Find where the given text appears and provide that cell's center as [x, y] coordinate. 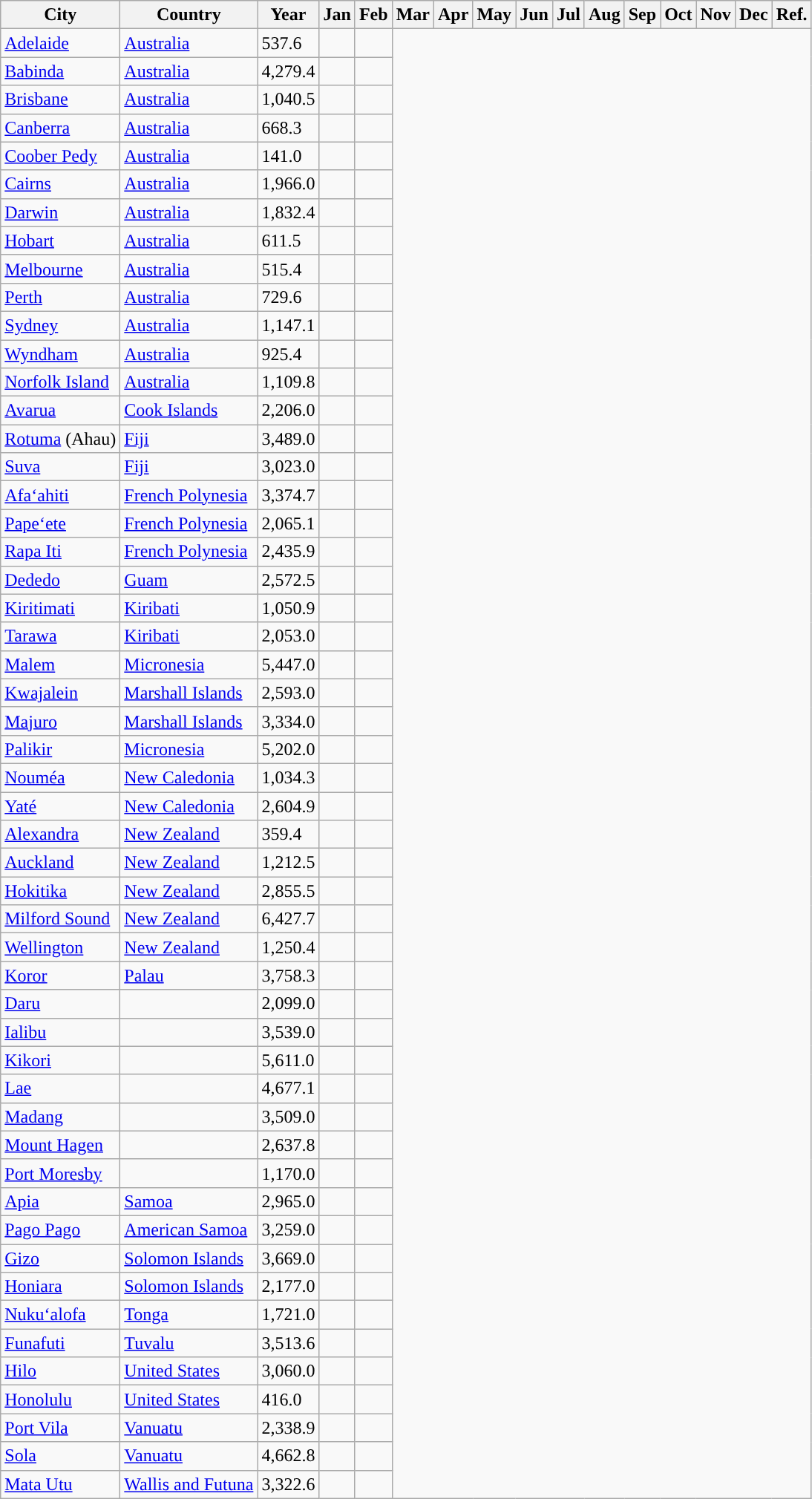
Tuvalu [189, 1343]
Jan [337, 15]
729.6 [288, 297]
3,259.0 [288, 1229]
611.5 [288, 241]
1,109.8 [288, 382]
Adelaide [61, 43]
3,060.0 [288, 1371]
Oct [678, 15]
2,855.5 [288, 891]
537.6 [288, 43]
1,170.0 [288, 1173]
4,677.1 [288, 1088]
Rotuma (Ahau) [61, 439]
Darwin [61, 212]
Perth [61, 297]
Jul [569, 15]
Cairns [61, 184]
1,147.1 [288, 325]
3,023.0 [288, 467]
Lae [61, 1088]
Wallis and Futuna [189, 1484]
1,034.3 [288, 777]
668.3 [288, 128]
Mount Hagen [61, 1145]
Tonga [189, 1315]
2,053.0 [288, 636]
3,334.0 [288, 721]
American Samoa [189, 1229]
Malem [61, 664]
Mar [413, 15]
Ialibu [61, 1032]
Papeʻete [61, 523]
3,322.6 [288, 1484]
Nov [716, 15]
Nouméa [61, 777]
359.4 [288, 835]
Suva [61, 467]
May [494, 15]
3,509.0 [288, 1117]
3,374.7 [288, 495]
Palikir [61, 749]
Nukuʻalofa [61, 1315]
Kiritimati [61, 608]
Hokitika [61, 891]
Wellington [61, 947]
3,489.0 [288, 439]
925.4 [288, 354]
2,338.9 [288, 1428]
Wyndham [61, 354]
Hilo [61, 1371]
2,099.0 [288, 1004]
Dededo [61, 580]
1,212.5 [288, 863]
Norfolk Island [61, 382]
5,202.0 [288, 749]
2,593.0 [288, 693]
Pago Pago [61, 1229]
1,832.4 [288, 212]
1,050.9 [288, 608]
Aug [604, 15]
Apr [453, 15]
Ref. [791, 15]
Kikori [61, 1060]
416.0 [288, 1400]
Koror [61, 976]
Canberra [61, 128]
515.4 [288, 269]
2,965.0 [288, 1201]
Sydney [61, 325]
Port Moresby [61, 1173]
3,758.3 [288, 976]
Coober Pedy [61, 156]
Majuro [61, 721]
Madang [61, 1117]
2,177.0 [288, 1287]
2,206.0 [288, 411]
Alexandra [61, 835]
3,539.0 [288, 1032]
Honolulu [61, 1400]
1,250.4 [288, 947]
Feb [373, 15]
Melbourne [61, 269]
Rapa Iti [61, 552]
Port Vila [61, 1428]
Tarawa [61, 636]
4,662.8 [288, 1456]
4,279.4 [288, 71]
1,966.0 [288, 184]
Cook Islands [189, 411]
Hobart [61, 241]
2,065.1 [288, 523]
3,513.6 [288, 1343]
Samoa [189, 1201]
Auckland [61, 863]
Funafuti [61, 1343]
Year [288, 15]
5,611.0 [288, 1060]
Guam [189, 580]
Honiara [61, 1287]
Yaté [61, 806]
Jun [534, 15]
Dec [753, 15]
Babinda [61, 71]
Gizo [61, 1258]
5,447.0 [288, 664]
Kwajalein [61, 693]
1,721.0 [288, 1315]
2,637.8 [288, 1145]
2,435.9 [288, 552]
Palau [189, 976]
Daru [61, 1004]
Mata Utu [61, 1484]
6,427.7 [288, 919]
City [61, 15]
141.0 [288, 156]
3,669.0 [288, 1258]
Country [189, 15]
2,572.5 [288, 580]
Avarua [61, 411]
Brisbane [61, 99]
Apia [61, 1201]
Sep [642, 15]
Milford Sound [61, 919]
Sola [61, 1456]
Afaʻahiti [61, 495]
2,604.9 [288, 806]
1,040.5 [288, 99]
